Identify which cell holds the provided text, then report its [x, y] central coordinate. 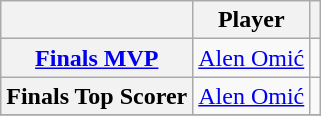
Player [252, 20]
Finals Top Scorer [97, 96]
Finals MVP [97, 58]
